For the text-containing cell, return its midpoint in (X, Y) coordinate format. 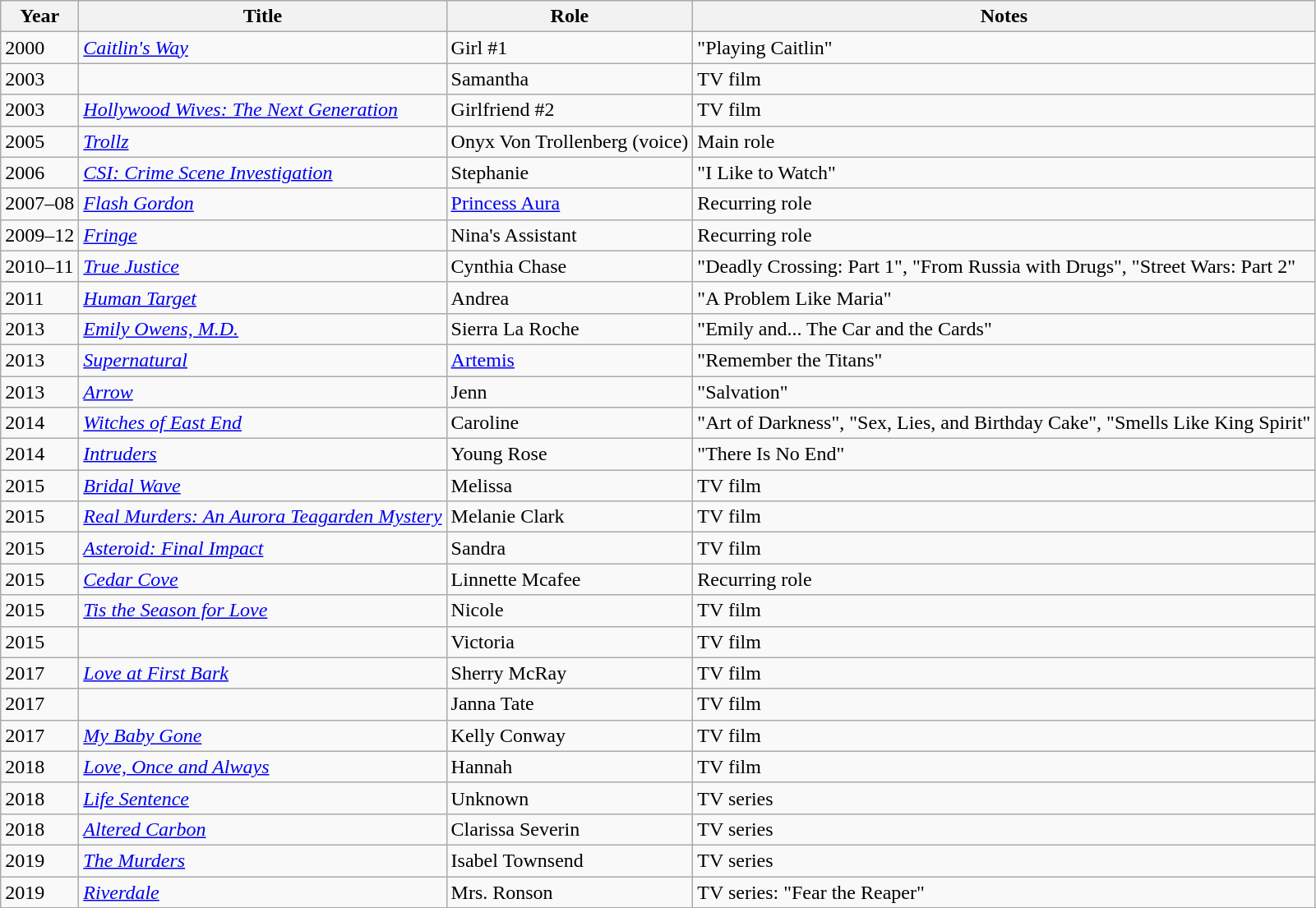
Young Rose (570, 454)
Human Target (263, 297)
Bridal Wave (263, 486)
Nicole (570, 611)
"A Problem Like Maria" (1004, 297)
Nina's Assistant (570, 235)
"I Like to Watch" (1004, 173)
Melanie Clark (570, 517)
Girl #1 (570, 48)
"Playing Caitlin" (1004, 48)
Love at First Bark (263, 673)
Artemis (570, 360)
"There Is No End" (1004, 454)
Janna Tate (570, 704)
Clarissa Severin (570, 829)
Tis the Season for Love (263, 611)
Notes (1004, 16)
Princess Aura (570, 204)
Sherry McRay (570, 673)
The Murders (263, 860)
Intruders (263, 454)
2007–08 (39, 204)
Trollz (263, 141)
2009–12 (39, 235)
TV series: "Fear the Reaper" (1004, 892)
2000 (39, 48)
Linnette Mcafee (570, 579)
Girlfriend #2 (570, 110)
Year (39, 16)
Stephanie (570, 173)
"Salvation" (1004, 392)
Andrea (570, 297)
Mrs. Ronson (570, 892)
Sandra (570, 548)
"Emily and... The Car and the Cards" (1004, 329)
Melissa (570, 486)
Sierra La Roche (570, 329)
2005 (39, 141)
Emily Owens, M.D. (263, 329)
Isabel Townsend (570, 860)
Unknown (570, 798)
Altered Carbon (263, 829)
Victoria (570, 642)
2010–11 (39, 266)
My Baby Gone (263, 735)
Hannah (570, 767)
2011 (39, 297)
"Remember the Titans" (1004, 360)
Role (570, 16)
Supernatural (263, 360)
Samantha (570, 79)
Witches of East End (263, 423)
Riverdale (263, 892)
2006 (39, 173)
"Art of Darkness", "Sex, Lies, and Birthday Cake", "Smells Like King Spirit" (1004, 423)
Onyx Von Trollenberg (voice) (570, 141)
Life Sentence (263, 798)
Fringe (263, 235)
Caitlin's Way (263, 48)
"Deadly Crossing: Part 1", "From Russia with Drugs", "Street Wars: Part 2" (1004, 266)
Love, Once and Always (263, 767)
Cynthia Chase (570, 266)
Hollywood Wives: The Next Generation (263, 110)
Title (263, 16)
Jenn (570, 392)
Arrow (263, 392)
Cedar Cove (263, 579)
Real Murders: An Aurora Teagarden Mystery (263, 517)
Flash Gordon (263, 204)
CSI: Crime Scene Investigation (263, 173)
Caroline (570, 423)
Asteroid: Final Impact (263, 548)
Kelly Conway (570, 735)
Main role (1004, 141)
True Justice (263, 266)
